Pinpoint the cell where the given text exists, returning its [X, Y] midpoint coordinate. 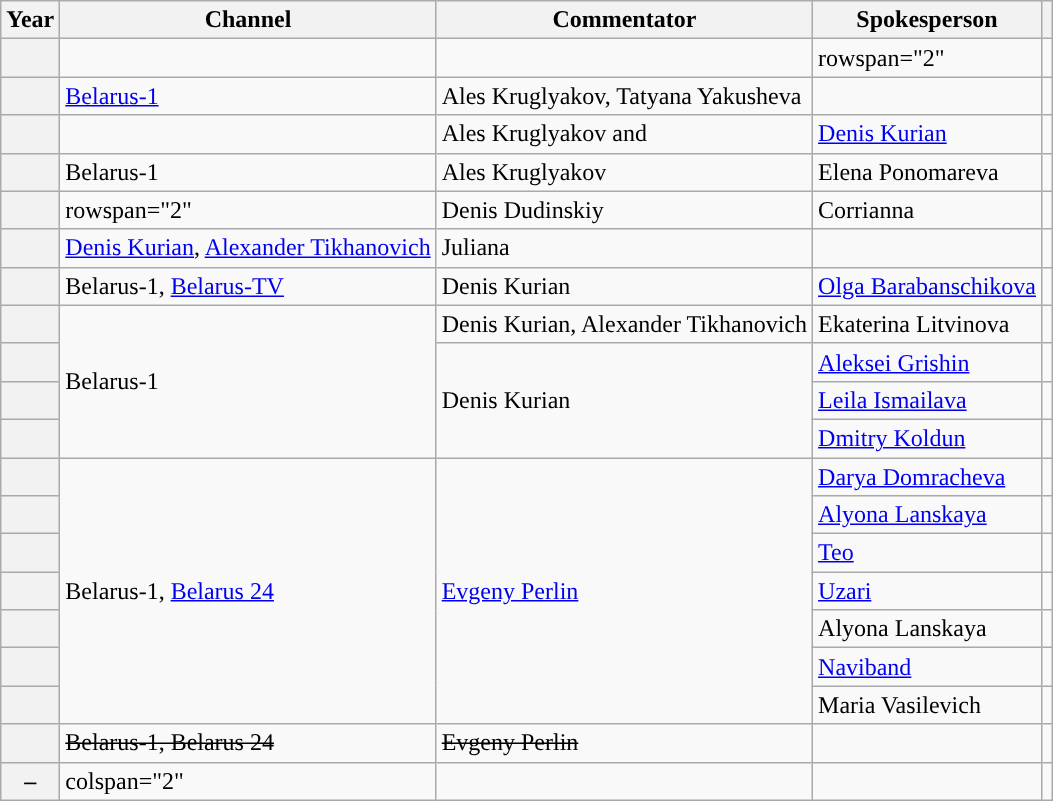
Teo [928, 553]
Spokesperson [928, 20]
Ales Kruglyakov and [624, 134]
colspan="2" [248, 781]
Olga Barabanschikova [928, 286]
Maria Vasilevich [928, 705]
Aleksei Grishin [928, 362]
Ales Kruglyakov [624, 172]
Belarus-1, Belarus-TV [248, 286]
Leila Ismailava [928, 400]
Year [30, 20]
Channel [248, 20]
Ekaterina Litvinova [928, 324]
Naviband [928, 667]
Dmitry Koldun [928, 438]
Denis Dudinskiy [624, 210]
Elena Ponomareva [928, 172]
Darya Domracheva [928, 477]
Uzari [928, 591]
– [30, 781]
Commentator [624, 20]
Ales Kruglyakov, Tatyana Yakusheva [624, 96]
Corrianna [928, 210]
Juliana [624, 248]
